Identify which cell holds the provided text, then report its (x, y) central coordinate. 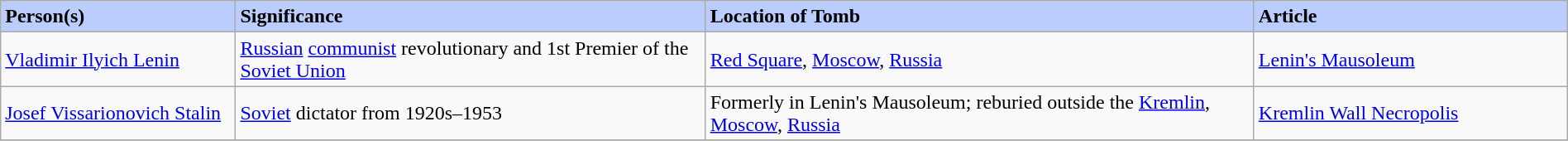
Significance (471, 17)
Soviet dictator from 1920s–1953 (471, 113)
Article (1411, 17)
Vladimir Ilyich Lenin (118, 60)
Person(s) (118, 17)
Formerly in Lenin's Mausoleum; reburied outside the Kremlin, Moscow, Russia (979, 113)
Location of Tomb (979, 17)
Russian communist revolutionary and 1st Premier of the Soviet Union (471, 60)
Red Square, Moscow, Russia (979, 60)
Josef Vissarionovich Stalin (118, 113)
Kremlin Wall Necropolis (1411, 113)
Lenin's Mausoleum (1411, 60)
